Detect which cell encompasses the target text, then output its [x, y] center coordinate. 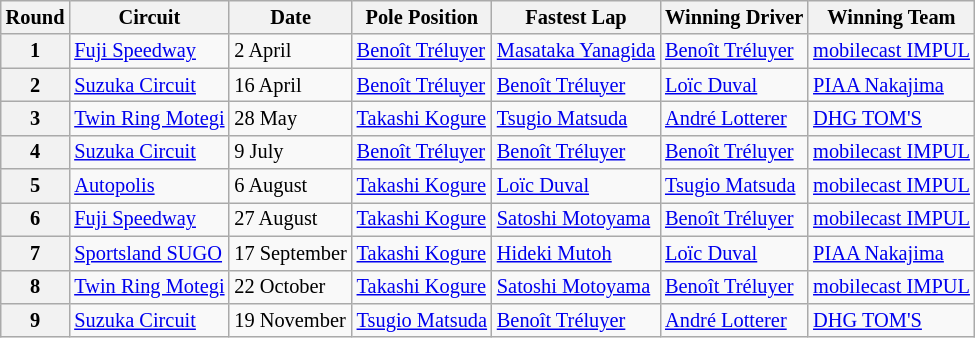
22 October [290, 287]
27 August [290, 219]
5 [36, 186]
9 [36, 320]
Round [36, 17]
Pole Position [422, 17]
2 April [290, 51]
Date [290, 17]
19 November [290, 320]
Hideki Mutoh [576, 253]
16 April [290, 85]
Circuit [149, 17]
Winning Team [892, 17]
4 [36, 152]
8 [36, 287]
1 [36, 51]
6 August [290, 186]
17 September [290, 253]
Fastest Lap [576, 17]
Sportsland SUGO [149, 253]
3 [36, 118]
6 [36, 219]
9 July [290, 152]
Autopolis [149, 186]
Masataka Yanagida [576, 51]
2 [36, 85]
Winning Driver [734, 17]
7 [36, 253]
28 May [290, 118]
